Capture the cell that displays the provided text and extract its (X, Y) central coordinate. 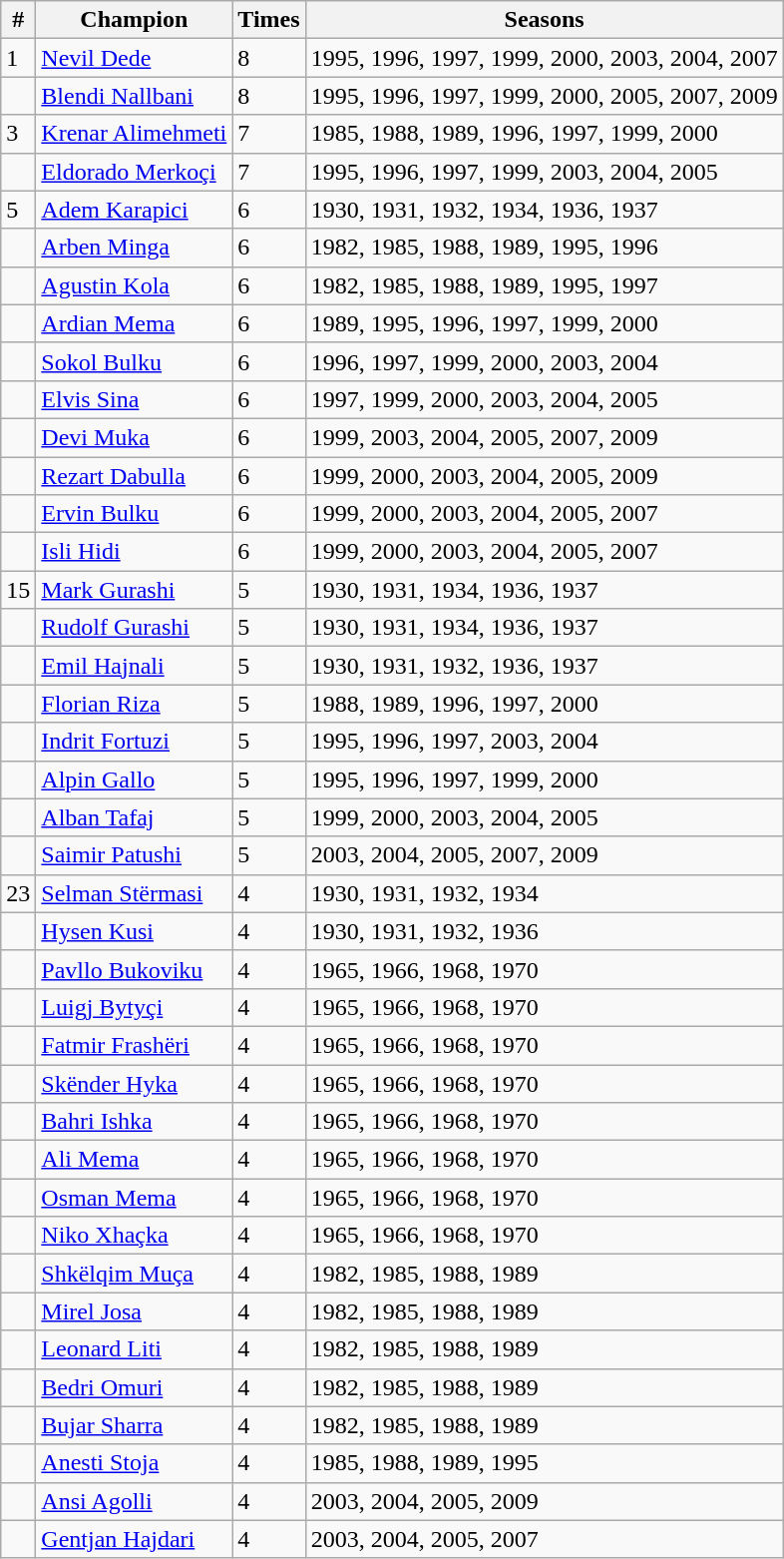
2003, 2004, 2005, 2007, 2009 (545, 855)
Eldorado Merkoçi (134, 172)
1996, 1997, 1999, 2000, 2003, 2004 (545, 361)
Pavllo Bukoviku (134, 969)
Indrit Fortuzi (134, 742)
Gentjan Hajdari (134, 1539)
Times (269, 20)
1995, 1996, 1997, 1999, 2000, 2003, 2004, 2007 (545, 58)
Shkëlqim Muça (134, 1274)
Hysen Kusi (134, 931)
1995, 1996, 1997, 2003, 2004 (545, 742)
Leonard Liti (134, 1349)
Ervin Bulku (134, 514)
Mirel Josa (134, 1311)
1982, 1985, 1988, 1989, 1995, 1997 (545, 285)
1997, 1999, 2000, 2003, 2004, 2005 (545, 399)
1930, 1931, 1932, 1934, 1936, 1937 (545, 210)
Devi Muka (134, 437)
1985, 1988, 1989, 1995 (545, 1463)
1995, 1996, 1997, 1999, 2000 (545, 779)
Mark Gurashi (134, 590)
Blendi Nallbani (134, 96)
Sokol Bulku (134, 361)
Bujar Sharra (134, 1425)
1 (18, 58)
Alpin Gallo (134, 779)
Florian Riza (134, 704)
1999, 2000, 2003, 2004, 2005 (545, 817)
Champion (134, 20)
Skënder Hyka (134, 1083)
Rezart Dabulla (134, 476)
Alban Tafaj (134, 817)
Selman Stërmasi (134, 893)
# (18, 20)
Fatmir Frashëri (134, 1045)
Ali Mema (134, 1160)
1930, 1931, 1932, 1936 (545, 931)
2003, 2004, 2005, 2009 (545, 1501)
15 (18, 590)
Niko Xhaçka (134, 1236)
Elvis Sina (134, 399)
1995, 1996, 1997, 1999, 2003, 2004, 2005 (545, 172)
3 (18, 134)
1989, 1995, 1996, 1997, 1999, 2000 (545, 323)
Adem Karapici (134, 210)
Arben Minga (134, 248)
Isli Hidi (134, 552)
1999, 2000, 2003, 2004, 2005, 2009 (545, 476)
1999, 2003, 2004, 2005, 2007, 2009 (545, 437)
Nevil Dede (134, 58)
23 (18, 893)
Agustin Kola (134, 285)
1995, 1996, 1997, 1999, 2000, 2005, 2007, 2009 (545, 96)
Krenar Alimehmeti (134, 134)
1982, 1985, 1988, 1989, 1995, 1996 (545, 248)
Osman Mema (134, 1198)
1988, 1989, 1996, 1997, 2000 (545, 704)
Saimir Patushi (134, 855)
Seasons (545, 20)
Anesti Stoja (134, 1463)
1930, 1931, 1932, 1936, 1937 (545, 666)
Luigj Bytyçi (134, 1007)
Rudolf Gurashi (134, 628)
Ansi Agolli (134, 1501)
Bedri Omuri (134, 1387)
2003, 2004, 2005, 2007 (545, 1539)
Ardian Mema (134, 323)
1985, 1988, 1989, 1996, 1997, 1999, 2000 (545, 134)
1930, 1931, 1932, 1934 (545, 893)
Bahri Ishka (134, 1122)
Emil Hajnali (134, 666)
